From the cell containing the given text, extract its center point as [x, y] coordinate. 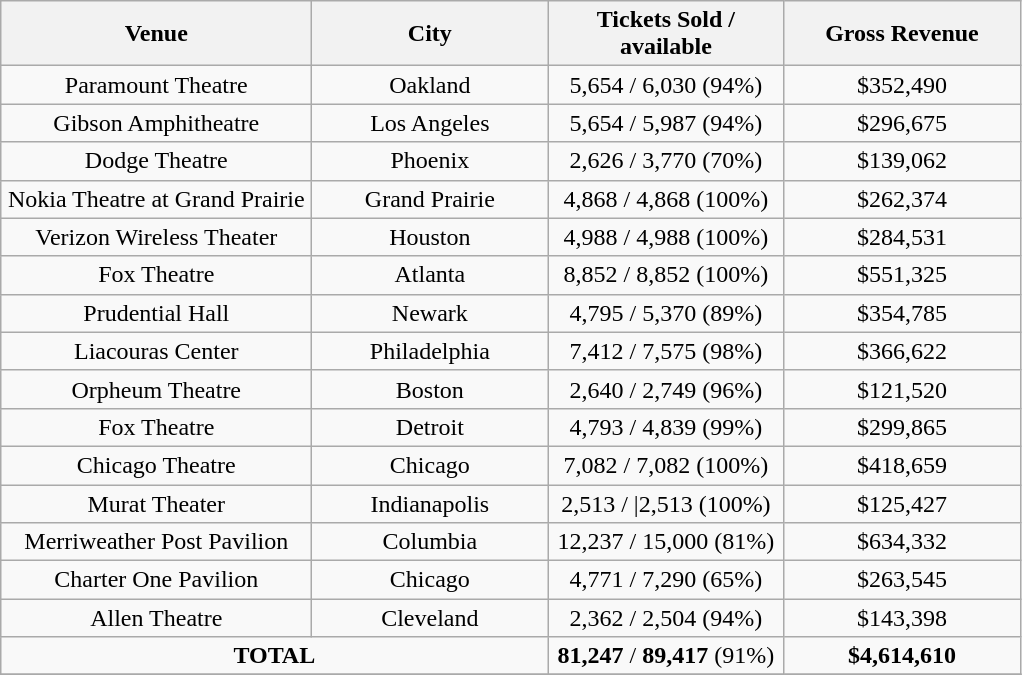
4,795 / 5,370 (89%) [666, 313]
$143,398 [902, 618]
Prudential Hall [156, 313]
Phoenix [430, 161]
Dodge Theatre [156, 161]
2,640 / 2,749 (96%) [666, 389]
Boston [430, 389]
TOTAL [274, 656]
8,852 / 8,852 (100%) [666, 275]
7,082 / 7,082 (100%) [666, 465]
Tickets Sold / available [666, 34]
Murat Theater [156, 503]
Grand Prairie [430, 199]
Detroit [430, 427]
$352,490 [902, 85]
5,654 / 6,030 (94%) [666, 85]
2,513 / |2,513 (100%) [666, 503]
5,654 / 5,987 (94%) [666, 123]
$139,062 [902, 161]
4,793 / 4,839 (99%) [666, 427]
7,412 / 7,575 (98%) [666, 351]
4,868 / 4,868 (100%) [666, 199]
$262,374 [902, 199]
4,771 / 7,290 (65%) [666, 580]
$263,545 [902, 580]
Venue [156, 34]
$284,531 [902, 237]
$125,427 [902, 503]
Columbia [430, 542]
Gibson Amphitheatre [156, 123]
Philadelphia [430, 351]
Orpheum Theatre [156, 389]
Liacouras Center [156, 351]
Los Angeles [430, 123]
Allen Theatre [156, 618]
4,988 / 4,988 (100%) [666, 237]
Houston [430, 237]
$121,520 [902, 389]
$418,659 [902, 465]
2,362 / 2,504 (94%) [666, 618]
$366,622 [902, 351]
Cleveland [430, 618]
Merriweather Post Pavilion [156, 542]
Gross Revenue [902, 34]
$296,675 [902, 123]
$634,332 [902, 542]
$4,614,610 [902, 656]
$299,865 [902, 427]
Newark [430, 313]
Paramount Theatre [156, 85]
12,237 / 15,000 (81%) [666, 542]
Indianapolis [430, 503]
$354,785 [902, 313]
Atlanta [430, 275]
City [430, 34]
2,626 / 3,770 (70%) [666, 161]
Nokia Theatre at Grand Prairie [156, 199]
Chicago Theatre [156, 465]
81,247 / 89,417 (91%) [666, 656]
Oakland [430, 85]
Verizon Wireless Theater [156, 237]
Charter One Pavilion [156, 580]
$551,325 [902, 275]
